Capture the cell that displays the provided text and extract its (x, y) central coordinate. 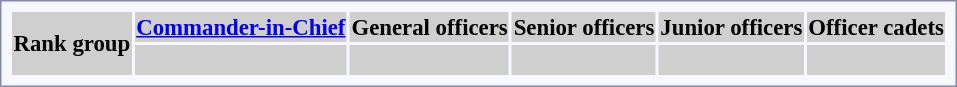
General officers (430, 27)
Officer cadets (876, 27)
Junior officers (732, 27)
Commander-in-Chief (241, 27)
Senior officers (584, 27)
Rank group (72, 44)
